Identify which cell holds the provided text, then report its [X, Y] central coordinate. 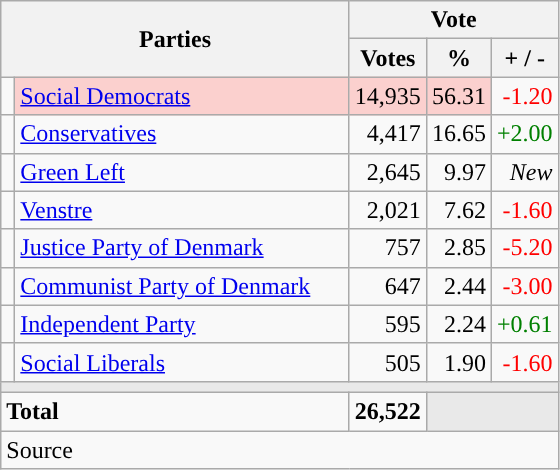
+ / - [524, 58]
595 [388, 324]
Independent Party [182, 324]
647 [388, 286]
Vote [454, 20]
+2.00 [524, 134]
Social Liberals [182, 362]
-5.20 [524, 248]
757 [388, 248]
16.65 [458, 134]
-3.00 [524, 286]
14,935 [388, 96]
2.44 [458, 286]
% [458, 58]
Source [280, 449]
Venstre [182, 210]
Social Democrats [182, 96]
Green Left [182, 172]
Conservatives [182, 134]
7.62 [458, 210]
9.97 [458, 172]
4,417 [388, 134]
Communist Party of Denmark [182, 286]
1.90 [458, 362]
2.85 [458, 248]
505 [388, 362]
Parties [176, 39]
+0.61 [524, 324]
2,021 [388, 210]
-1.20 [524, 96]
Votes [388, 58]
New [524, 172]
2.24 [458, 324]
Total [176, 411]
2,645 [388, 172]
26,522 [388, 411]
56.31 [458, 96]
Justice Party of Denmark [182, 248]
